Determine the [x, y] coordinate at the center of the cell enclosing the given text.  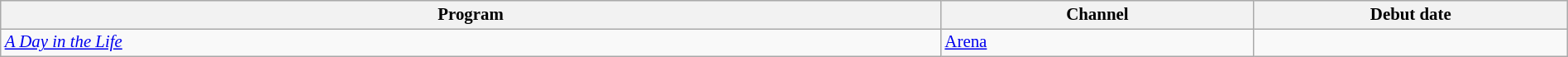
Program [471, 15]
Debut date [1411, 15]
A Day in the Life [471, 42]
Channel [1097, 15]
Arena [1097, 42]
